Return the [X, Y] coordinate for the center point of the cell that contains the specified text.  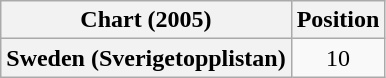
Chart (2005) [146, 20]
10 [338, 58]
Sweden (Sverigetopplistan) [146, 58]
Position [338, 20]
